Output the [X, Y] coordinate of the center of the cell containing the given text.  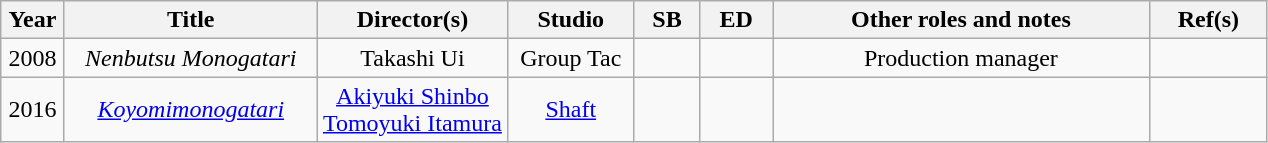
2016 [32, 110]
Studio [570, 20]
2008 [32, 58]
Title [190, 20]
Shaft [570, 110]
Koyomimonogatari [190, 110]
Akiyuki Shinbo Tomoyuki Itamura [412, 110]
Ref(s) [1208, 20]
Group Tac [570, 58]
Director(s) [412, 20]
Other roles and notes [960, 20]
SB [667, 20]
Year [32, 20]
Takashi Ui [412, 58]
ED [736, 20]
Production manager [960, 58]
Nenbutsu Monogatari [190, 58]
